From the cell containing the given text, extract its center point as (X, Y) coordinate. 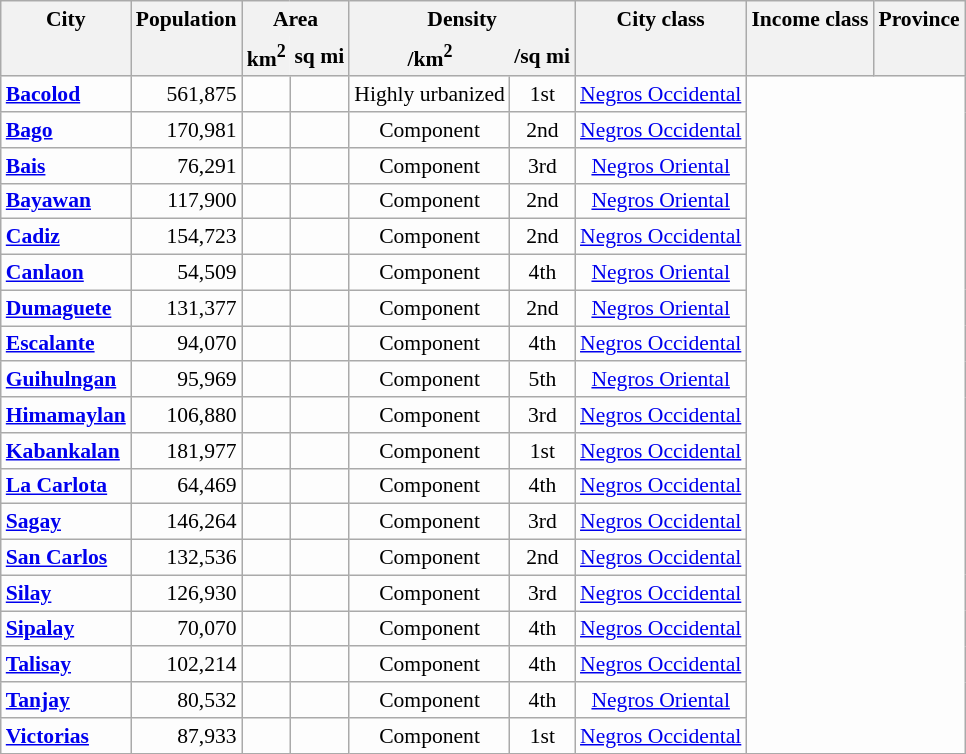
146,264 (186, 522)
Bacolod (66, 95)
/sq mi (542, 56)
Bago (66, 130)
87,933 (186, 736)
Talisay (66, 665)
561,875 (186, 95)
Dumaguete (66, 308)
94,070 (186, 344)
Highly urbanized (430, 95)
131,377 (186, 308)
106,880 (186, 415)
Sipalay (66, 629)
Density (462, 18)
km2 (266, 56)
102,214 (186, 665)
154,723 (186, 237)
Escalante (66, 344)
54,509 (186, 273)
64,469 (186, 486)
80,532 (186, 700)
181,977 (186, 451)
Sagay (66, 522)
Canlaon (66, 273)
132,536 (186, 558)
Bayawan (66, 201)
Bais (66, 166)
170,981 (186, 130)
Population (186, 18)
City class (660, 18)
Province (918, 18)
Victorias (66, 736)
San Carlos (66, 558)
Area (296, 18)
5th (542, 380)
/km2 (430, 56)
126,930 (186, 593)
sq mi (320, 56)
Tanjay (66, 700)
Cadiz (66, 237)
Guihulngan (66, 380)
City (66, 18)
La Carlota (66, 486)
117,900 (186, 201)
Himamaylan (66, 415)
76,291 (186, 166)
Income class (810, 18)
70,070 (186, 629)
Kabankalan (66, 451)
Silay (66, 593)
95,969 (186, 380)
